Return the (x, y) coordinate for the center point of the cell that contains the specified text.  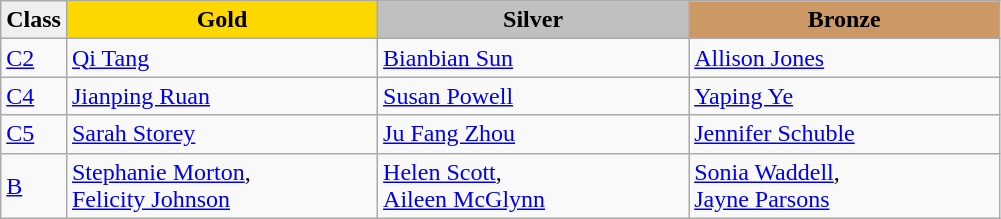
Jennifer Schuble (844, 134)
Silver (534, 20)
Class (34, 20)
C2 (34, 58)
Helen Scott,Aileen McGlynn (534, 186)
Qi Tang (222, 58)
Stephanie Morton,Felicity Johnson (222, 186)
C4 (34, 96)
Sonia Waddell,Jayne Parsons (844, 186)
Sarah Storey (222, 134)
C5 (34, 134)
Allison Jones (844, 58)
Gold (222, 20)
Bronze (844, 20)
Yaping Ye (844, 96)
Bianbian Sun (534, 58)
Ju Fang Zhou (534, 134)
B (34, 186)
Jianping Ruan (222, 96)
Susan Powell (534, 96)
